Identify which cell holds the provided text, then report its (x, y) central coordinate. 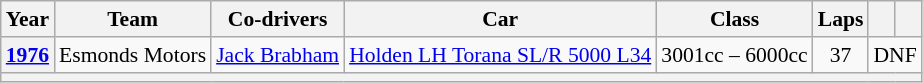
Car (500, 19)
Jack Brabham (278, 55)
DNF (894, 55)
Co-drivers (278, 19)
Class (734, 19)
37 (841, 55)
Laps (841, 19)
Holden LH Torana SL/R 5000 L34 (500, 55)
1976 (28, 55)
Team (132, 19)
Year (28, 19)
3001cc – 6000cc (734, 55)
Esmonds Motors (132, 55)
